For the text-containing cell, return its midpoint in [x, y] coordinate format. 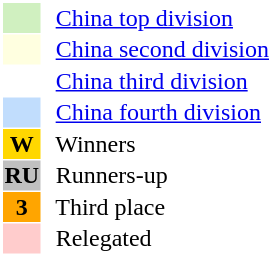
China top division [156, 18]
Relegated [156, 239]
RU [22, 175]
Runners-up [156, 175]
China fourth division [156, 113]
China second division [156, 49]
Third place [156, 207]
W [22, 144]
3 [22, 207]
China third division [156, 81]
Winners [156, 144]
